Identify which cell holds the provided text, then report its (X, Y) central coordinate. 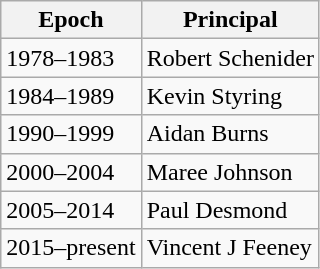
Maree Johnson (230, 172)
2015–present (71, 248)
1984–1989 (71, 96)
2000–2004 (71, 172)
Vincent J Feeney (230, 248)
1978–1983 (71, 58)
Epoch (71, 20)
1990–1999 (71, 134)
Principal (230, 20)
Robert Schenider (230, 58)
Paul Desmond (230, 210)
Aidan Burns (230, 134)
Kevin Styring (230, 96)
2005–2014 (71, 210)
